Provide the [X, Y] coordinate of the cell's center where the given text is located.  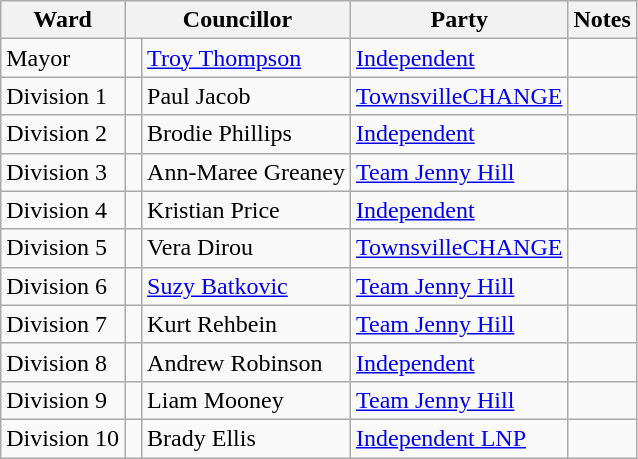
Division 8 [63, 362]
Division 7 [63, 324]
Kristian Price [246, 210]
Notes [602, 20]
Division 9 [63, 400]
Brodie Phillips [246, 134]
Liam Mooney [246, 400]
Troy Thompson [246, 58]
Andrew Robinson [246, 362]
Division 6 [63, 286]
Party [460, 20]
Division 1 [63, 96]
Councillor [237, 20]
Brady Ellis [246, 438]
Mayor [63, 58]
Division 5 [63, 248]
Kurt Rehbein [246, 324]
Paul Jacob [246, 96]
Ward [63, 20]
Division 2 [63, 134]
Vera Dirou [246, 248]
Independent LNP [460, 438]
Division 3 [63, 172]
Ann-Maree Greaney [246, 172]
Division 4 [63, 210]
Suzy Batkovic [246, 286]
Division 10 [63, 438]
